Pinpoint the cell where the given text exists, returning its [X, Y] midpoint coordinate. 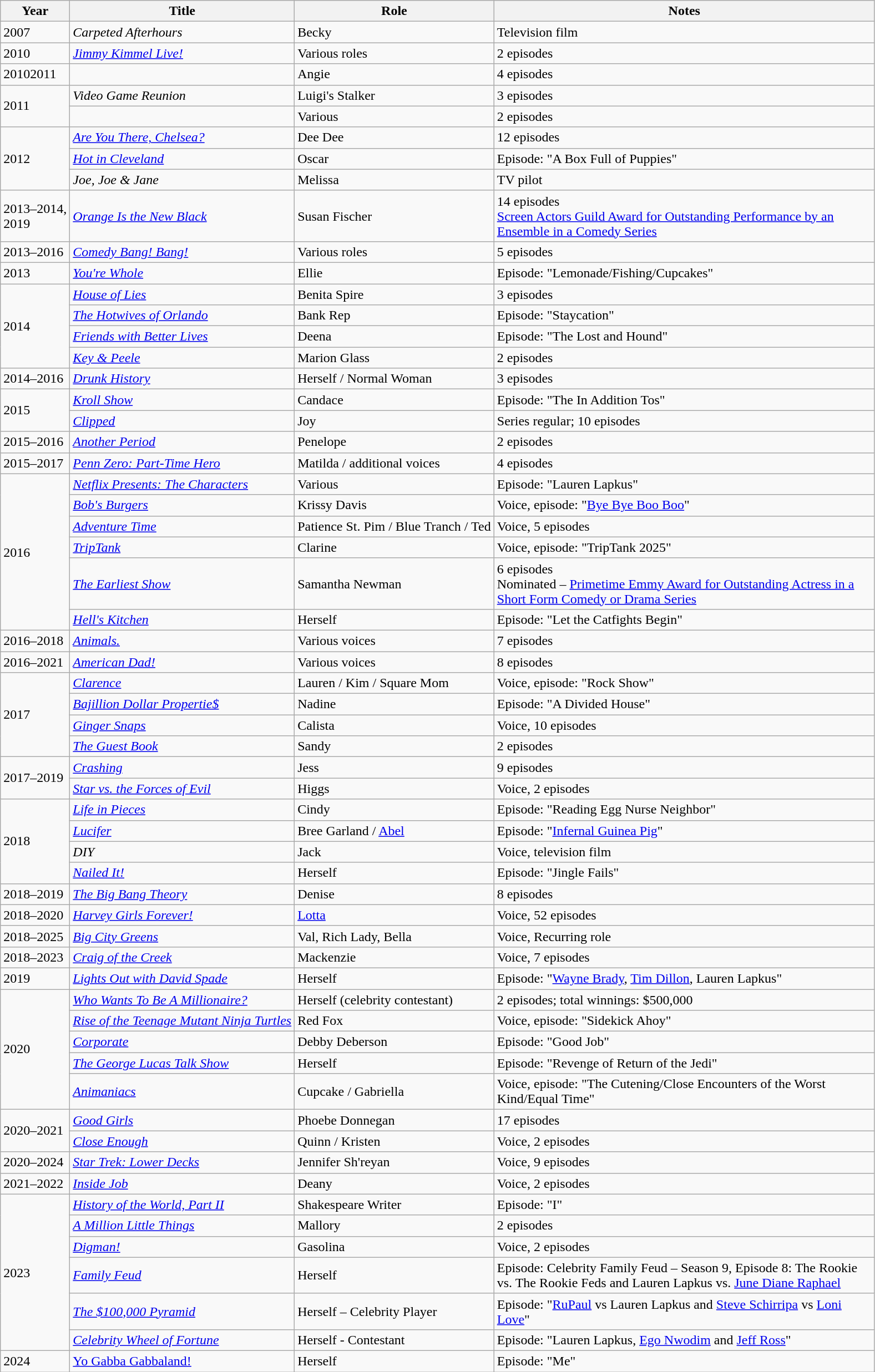
Star vs. the Forces of Evil [182, 789]
2014 [36, 326]
Episode: "RuPaul vs Lauren Lapkus and Steve Schirripa vs Loni Love" [684, 1311]
Quinn / Kristen [394, 1141]
Higgs [394, 789]
Clarine [394, 547]
Cindy [394, 810]
Nailed It! [182, 873]
2013–2014,2019 [36, 216]
Sandy [394, 746]
2007 [36, 32]
Deena [394, 337]
Close Enough [182, 1141]
Herself – Celebrity Player [394, 1311]
Jimmy Kimmel Live! [182, 53]
Susan Fischer [394, 216]
Episode: "Jingle Fails" [684, 873]
17 episodes [684, 1120]
2018–2025 [36, 936]
2020–2024 [36, 1162]
Another Period [182, 442]
Episode: "The Lost and Hound" [684, 337]
Episode: "Wayne Brady, Tim Dillon, Lauren Lapkus" [684, 978]
2012 [36, 159]
Corporate [182, 1042]
2013–2016 [36, 252]
2013 [36, 273]
Orange Is the New Black [182, 216]
Marion Glass [394, 358]
Hell's Kitchen [182, 619]
Family Feud [182, 1276]
Notes [684, 11]
Episode: "Lauren Lapkus" [684, 484]
Shakespeare Writer [394, 1205]
Denise [394, 894]
Mackenzie [394, 957]
Star Trek: Lower Decks [182, 1162]
Video Game Reunion [182, 95]
Voice, 52 episodes [684, 915]
Episode: "Good Job" [684, 1042]
Melissa [394, 180]
Rise of the Teenage Mutant Ninja Turtles [182, 1021]
Craig of the Creek [182, 957]
Drunk History [182, 379]
Jennifer Sh'reyan [394, 1162]
2017 [36, 715]
12 episodes [684, 138]
7 episodes [684, 641]
DIY [182, 852]
Episode: "Infernal Guinea Pig" [684, 831]
Nadine [394, 704]
Episode: "Lauren Lapkus, Ego Nwodim and Jeff Ross" [684, 1340]
Voice, 9 episodes [684, 1162]
Bank Rep [394, 316]
Hot in Cleveland [182, 159]
Clarence [182, 683]
Voice, television film [684, 852]
2015–2016 [36, 442]
Animals. [182, 641]
Episode: "A Divided House" [684, 704]
Becky [394, 32]
Voice, 10 episodes [684, 725]
Voice, episode: "Sidekick Ahoy" [684, 1021]
2011 [36, 106]
Episode: "Me" [684, 1361]
Yo Gabba Gabbaland! [182, 1361]
2017–2019 [36, 778]
Luigi's Stalker [394, 95]
Val, Rich Lady, Bella [394, 936]
Red Fox [394, 1021]
The $100,000 Pyramid [182, 1311]
Episode: "Staycation" [684, 316]
Crashing [182, 768]
Krissy Davis [394, 505]
Episode: Celebrity Family Feud – Season 9, Episode 8: The Rookie vs. The Rookie Feds and Lauren Lapkus vs. June Diane Raphael [684, 1276]
2016–2021 [36, 662]
2024 [36, 1361]
Joe, Joe & Jane [182, 180]
Lauren / Kim / Square Mom [394, 683]
Voice, episode: "The Cutening/Close Encounters of the Worst Kind/Equal Time" [684, 1091]
2019 [36, 978]
Patience St. Pim / Blue Tranch / Ted [394, 526]
Episode: "Lemonade/Fishing/Cupcakes" [684, 273]
The Earliest Show [182, 583]
Ellie [394, 273]
Herself / Normal Woman [394, 379]
Episode: "A Box Full of Puppies" [684, 159]
Key & Peele [182, 358]
Bajillion Dollar Propertie$ [182, 704]
The George Lucas Talk Show [182, 1063]
Calista [394, 725]
Are You There, Chelsea? [182, 138]
Life in Pieces [182, 810]
Episode: "Revenge of Return of the Jedi" [684, 1063]
Penelope [394, 442]
Lotta [394, 915]
Adventure Time [182, 526]
Carpeted Afterhours [182, 32]
2010 [36, 53]
2016–2018 [36, 641]
2018 [36, 841]
2 episodes; total winnings: $500,000 [684, 1000]
History of the World, Part II [182, 1205]
The Guest Book [182, 746]
Year [36, 11]
Penn Zero: Part-Time Hero [182, 463]
Series regular; 10 episodes [684, 421]
2021–2022 [36, 1183]
Debby Deberson [394, 1042]
Episode: "Reading Egg Nurse Neighbor" [684, 810]
Jess [394, 768]
Bree Garland / Abel [394, 831]
Joy [394, 421]
American Dad! [182, 662]
Phoebe Donnegan [394, 1120]
Comedy Bang! Bang! [182, 252]
2014–2016 [36, 379]
14 episodesScreen Actors Guild Award for Outstanding Performance by an Ensemble in a Comedy Series [684, 216]
2015 [36, 410]
TripTank [182, 547]
2018–2023 [36, 957]
Lights Out with David Spade [182, 978]
Title [182, 11]
2020–2021 [36, 1131]
Animaniacs [182, 1091]
House of Lies [182, 294]
Episode: "The In Addition Tos" [684, 400]
Benita Spire [394, 294]
Voice, 7 episodes [684, 957]
Role [394, 11]
Jack [394, 852]
2023 [36, 1272]
Voice, episode: "TripTank 2025" [684, 547]
Kroll Show [182, 400]
2016 [36, 552]
Harvey Girls Forever! [182, 915]
2018–2020 [36, 915]
Voice, episode: "Rock Show" [684, 683]
2018–2019 [36, 894]
Friends with Better Lives [182, 337]
2015–2017 [36, 463]
Herself (celebrity contestant) [394, 1000]
Voice, episode: "Bye Bye Boo Boo" [684, 505]
The Big Bang Theory [182, 894]
Deany [394, 1183]
Digman! [182, 1247]
Oscar [394, 159]
Matilda / additional voices [394, 463]
Voice, Recurring role [684, 936]
Who Wants To Be A Millionaire? [182, 1000]
2020 [36, 1049]
Voice, 5 episodes [684, 526]
Cupcake / Gabriella [394, 1091]
Ginger Snaps [182, 725]
9 episodes [684, 768]
Dee Dee [394, 138]
Bob's Burgers [182, 505]
20102011 [36, 74]
You're Whole [182, 273]
Mallory [394, 1226]
Inside Job [182, 1183]
Good Girls [182, 1120]
5 episodes [684, 252]
Gasolina [394, 1247]
Angie [394, 74]
Herself - Contestant [394, 1340]
Episode: "I" [684, 1205]
Candace [394, 400]
Samantha Newman [394, 583]
TV pilot [684, 180]
Clipped [182, 421]
Episode: "Let the Catfights Begin" [684, 619]
A Million Little Things [182, 1226]
6 episodesNominated – Primetime Emmy Award for Outstanding Actress in a Short Form Comedy or Drama Series [684, 583]
The Hotwives of Orlando [182, 316]
Television film [684, 32]
Celebrity Wheel of Fortune [182, 1340]
Big City Greens [182, 936]
Lucifer [182, 831]
Netflix Presents: The Characters [182, 484]
